Output the (X, Y) coordinate of the center of the cell containing the given text.  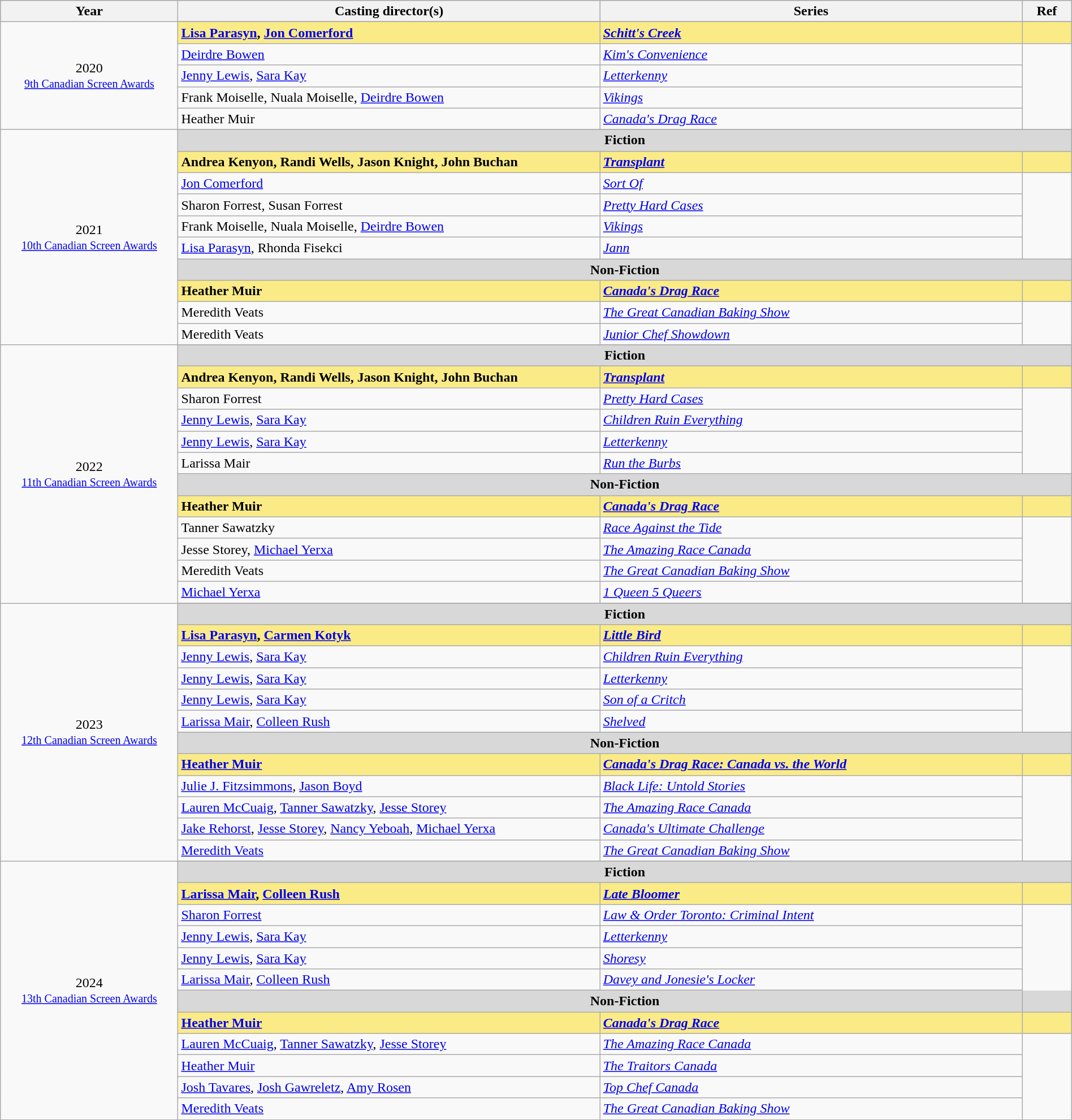
Jesse Storey, Michael Yerxa (389, 549)
Shelved (811, 721)
Sort Of (811, 183)
The Traitors Canada (811, 1066)
Race Against the Tide (811, 527)
Deirdre Bowen (389, 54)
2023 12th Canadian Screen Awards (89, 732)
Law & Order Toronto: Criminal Intent (811, 915)
1 Queen 5 Queers (811, 592)
Lisa Parasyn, Jon Comerford (389, 33)
Black Life: Untold Stories (811, 786)
Top Chef Canada (811, 1087)
Late Bloomer (811, 893)
Schitt's Creek (811, 33)
Ref (1047, 11)
Josh Tavares, Josh Gawreletz, Amy Rosen (389, 1087)
Little Bird (811, 635)
Lisa Parasyn, Carmen Kotyk (389, 635)
Canada's Ultimate Challenge (811, 829)
Son of a Critch (811, 700)
Julie J. Fitzsimmons, Jason Boyd (389, 786)
2021 10th Canadian Screen Awards (89, 237)
Canada's Drag Race: Canada vs. the World (811, 764)
Series (811, 11)
Jake Rehorst, Jesse Storey, Nancy Yeboah, Michael Yerxa (389, 829)
Casting director(s) (389, 11)
Run the Burbs (811, 463)
Year (89, 11)
Junior Chef Showdown (811, 334)
Lisa Parasyn, Rhonda Fisekci (389, 248)
Kim's Convenience (811, 54)
Michael Yerxa (389, 592)
2022 11th Canadian Screen Awards (89, 474)
Tanner Sawatzky (389, 527)
Jon Comerford (389, 183)
Jann (811, 248)
Davey and Jonesie's Locker (811, 980)
Sharon Forrest, Susan Forrest (389, 205)
2024 13th Canadian Screen Awards (89, 991)
Shoresy (811, 958)
2020 9th Canadian Screen Awards (89, 76)
Larissa Mair (389, 463)
